For the text-containing cell, return its midpoint in (x, y) coordinate format. 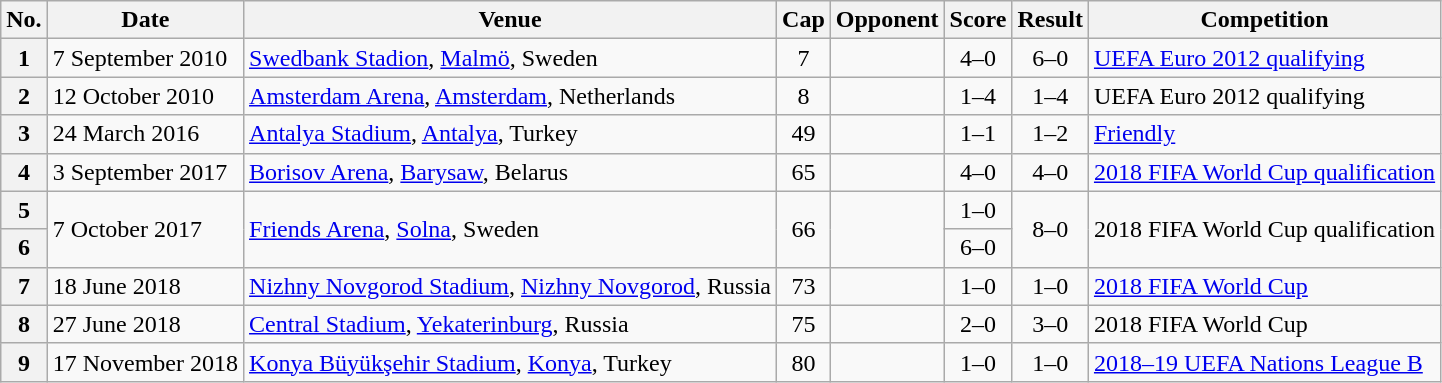
Date (145, 20)
6 (24, 248)
Amsterdam Arena, Amsterdam, Netherlands (510, 96)
Swedbank Stadion, Malmö, Sweden (510, 58)
Friendly (1264, 134)
65 (804, 172)
Nizhny Novgorod Stadium, Nizhny Novgorod, Russia (510, 286)
Opponent (887, 20)
Score (978, 20)
1–1 (978, 134)
3 September 2017 (145, 172)
Antalya Stadium, Antalya, Turkey (510, 134)
49 (804, 134)
2018–19 UEFA Nations League B (1264, 362)
7 September 2010 (145, 58)
8–0 (1050, 229)
No. (24, 20)
2–0 (978, 324)
80 (804, 362)
1–2 (1050, 134)
7 October 2017 (145, 229)
75 (804, 324)
17 November 2018 (145, 362)
Konya Büyükşehir Stadium, Konya, Turkey (510, 362)
9 (24, 362)
4 (24, 172)
3 (24, 134)
18 June 2018 (145, 286)
66 (804, 229)
Cap (804, 20)
Borisov Arena, Barysaw, Belarus (510, 172)
Friends Arena, Solna, Sweden (510, 229)
Central Stadium, Yekaterinburg, Russia (510, 324)
27 June 2018 (145, 324)
1 (24, 58)
2 (24, 96)
73 (804, 286)
24 March 2016 (145, 134)
Venue (510, 20)
12 October 2010 (145, 96)
Result (1050, 20)
3–0 (1050, 324)
5 (24, 210)
Competition (1264, 20)
